Capture the cell that displays the provided text and extract its (X, Y) central coordinate. 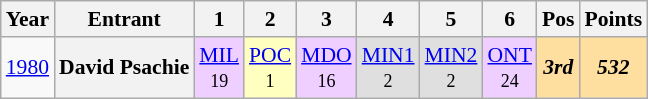
ONT24 (509, 68)
Pos (558, 19)
5 (452, 19)
MIN12 (388, 68)
POC1 (270, 68)
MIL19 (219, 68)
2 (270, 19)
3 (326, 19)
Year (28, 19)
6 (509, 19)
David Psachie (124, 68)
3rd (558, 68)
532 (613, 68)
1980 (28, 68)
4 (388, 19)
Points (613, 19)
MDO16 (326, 68)
Entrant (124, 19)
MIN22 (452, 68)
1 (219, 19)
